Extract the [X, Y] coordinate from the center of the cell holding the provided text.  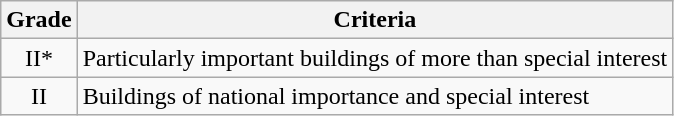
Grade [39, 20]
II* [39, 58]
Particularly important buildings of more than special interest [375, 58]
Buildings of national importance and special interest [375, 96]
Criteria [375, 20]
II [39, 96]
